Find where the given text appears and provide that cell's center as (X, Y) coordinate. 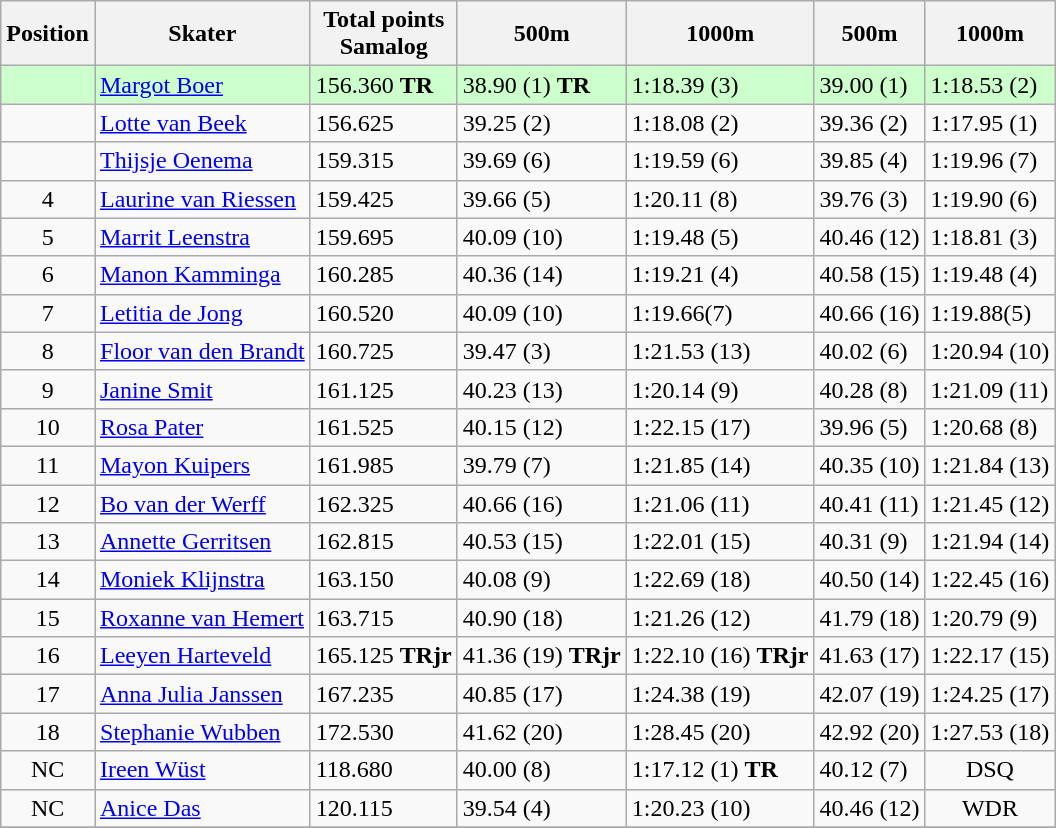
160.520 (384, 313)
1:20.94 (10) (990, 351)
40.90 (18) (542, 618)
1:18.08 (2) (720, 123)
Stephanie Wubben (202, 732)
40.12 (7) (870, 770)
4 (48, 199)
156.360 TR (384, 85)
40.28 (8) (870, 389)
1:21.84 (13) (990, 465)
1:22.69 (18) (720, 580)
15 (48, 618)
165.125 TRjr (384, 656)
18 (48, 732)
10 (48, 427)
1:24.38 (19) (720, 694)
8 (48, 351)
1:19.66(7) (720, 313)
1:17.95 (1) (990, 123)
5 (48, 237)
40.08 (9) (542, 580)
DSQ (990, 770)
172.530 (384, 732)
17 (48, 694)
1:19.88(5) (990, 313)
Rosa Pater (202, 427)
Anna Julia Janssen (202, 694)
7 (48, 313)
6 (48, 275)
Skater (202, 34)
159.425 (384, 199)
Mayon Kuipers (202, 465)
1:27.53 (18) (990, 732)
Floor van den Brandt (202, 351)
39.66 (5) (542, 199)
39.69 (6) (542, 161)
39.00 (1) (870, 85)
38.90 (1) TR (542, 85)
42.07 (19) (870, 694)
WDR (990, 808)
40.53 (15) (542, 542)
1:19.48 (5) (720, 237)
39.76 (3) (870, 199)
1:24.25 (17) (990, 694)
159.695 (384, 237)
1:19.59 (6) (720, 161)
40.31 (9) (870, 542)
41.79 (18) (870, 618)
Moniek Klijnstra (202, 580)
1:21.94 (14) (990, 542)
161.125 (384, 389)
162.325 (384, 503)
167.235 (384, 694)
Position (48, 34)
120.115 (384, 808)
40.36 (14) (542, 275)
Laurine van Riessen (202, 199)
Lotte van Beek (202, 123)
40.85 (17) (542, 694)
1:20.14 (9) (720, 389)
40.35 (10) (870, 465)
156.625 (384, 123)
162.815 (384, 542)
Ireen Wüst (202, 770)
1:22.17 (15) (990, 656)
1:20.79 (9) (990, 618)
1:20.68 (8) (990, 427)
14 (48, 580)
1:22.10 (16) TRjr (720, 656)
Thijsje Oenema (202, 161)
1:18.81 (3) (990, 237)
1:21.06 (11) (720, 503)
1:20.23 (10) (720, 808)
Margot Boer (202, 85)
40.23 (13) (542, 389)
40.41 (11) (870, 503)
39.79 (7) (542, 465)
1:21.53 (13) (720, 351)
1:22.45 (16) (990, 580)
Total points Samalog (384, 34)
13 (48, 542)
Anice Das (202, 808)
1:17.12 (1) TR (720, 770)
160.285 (384, 275)
39.47 (3) (542, 351)
Roxanne van Hemert (202, 618)
1:22.15 (17) (720, 427)
Marrit Leenstra (202, 237)
12 (48, 503)
40.58 (15) (870, 275)
Janine Smit (202, 389)
Manon Kamminga (202, 275)
1:19.21 (4) (720, 275)
1:21.26 (12) (720, 618)
1:20.11 (8) (720, 199)
161.525 (384, 427)
1:28.45 (20) (720, 732)
39.25 (2) (542, 123)
1:18.53 (2) (990, 85)
40.00 (8) (542, 770)
40.02 (6) (870, 351)
41.63 (17) (870, 656)
Bo van der Werff (202, 503)
1:19.96 (7) (990, 161)
159.315 (384, 161)
Leeyen Harteveld (202, 656)
1:18.39 (3) (720, 85)
160.725 (384, 351)
39.54 (4) (542, 808)
1:19.90 (6) (990, 199)
39.96 (5) (870, 427)
163.150 (384, 580)
118.680 (384, 770)
41.62 (20) (542, 732)
39.36 (2) (870, 123)
41.36 (19) TRjr (542, 656)
1:21.09 (11) (990, 389)
9 (48, 389)
1:22.01 (15) (720, 542)
39.85 (4) (870, 161)
42.92 (20) (870, 732)
Annette Gerritsen (202, 542)
11 (48, 465)
1:19.48 (4) (990, 275)
1:21.85 (14) (720, 465)
40.15 (12) (542, 427)
1:21.45 (12) (990, 503)
40.50 (14) (870, 580)
Letitia de Jong (202, 313)
161.985 (384, 465)
163.715 (384, 618)
16 (48, 656)
